Provide the [x, y] coordinate of the cell's center where the given text is located.  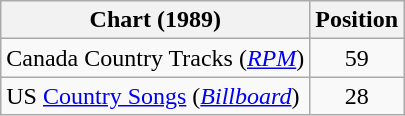
US Country Songs (Billboard) [156, 96]
28 [357, 96]
Chart (1989) [156, 20]
Canada Country Tracks (RPM) [156, 58]
59 [357, 58]
Position [357, 20]
